Output the [x, y] coordinate of the center of the cell containing the given text.  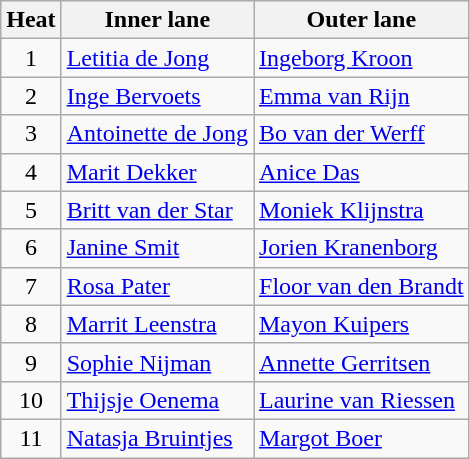
Britt van der Star [157, 210]
Antoinette de Jong [157, 134]
Floor van den Brandt [362, 286]
Bo van der Werff [362, 134]
Sophie Nijman [157, 362]
Emma van Rijn [362, 96]
Annette Gerritsen [362, 362]
7 [31, 286]
Letitia de Jong [157, 58]
Marrit Leenstra [157, 324]
2 [31, 96]
Laurine van Riessen [362, 400]
Outer lane [362, 20]
4 [31, 172]
Natasja Bruintjes [157, 438]
Moniek Klijnstra [362, 210]
Janine Smit [157, 248]
Thijsje Oenema [157, 400]
1 [31, 58]
Ingeborg Kroon [362, 58]
3 [31, 134]
5 [31, 210]
Inge Bervoets [157, 96]
6 [31, 248]
Mayon Kuipers [362, 324]
Margot Boer [362, 438]
9 [31, 362]
Jorien Kranenborg [362, 248]
Inner lane [157, 20]
10 [31, 400]
8 [31, 324]
Heat [31, 20]
11 [31, 438]
Marit Dekker [157, 172]
Rosa Pater [157, 286]
Anice Das [362, 172]
